From the cell containing the given text, extract its center point as (x, y) coordinate. 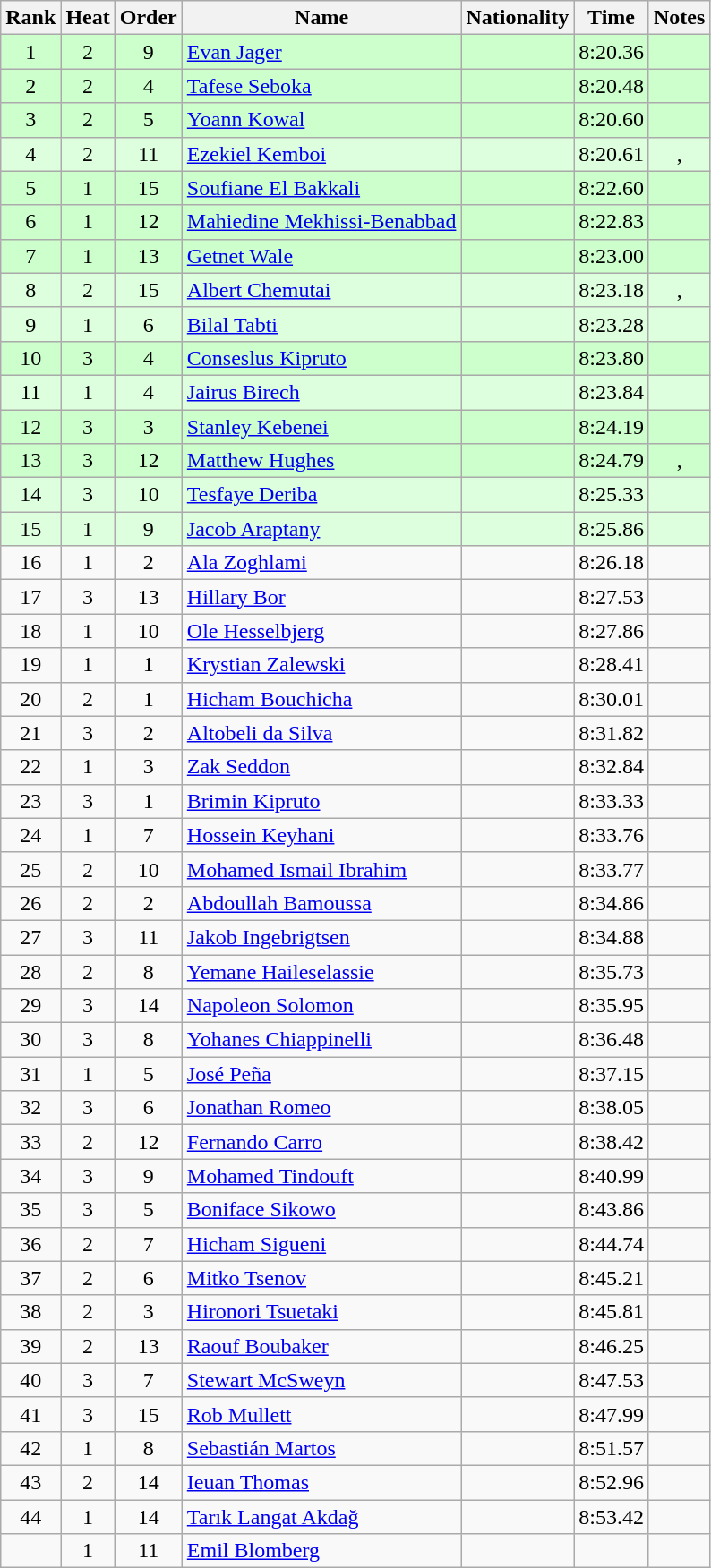
Emil Blomberg (321, 1551)
26 (30, 903)
8:47.99 (612, 1414)
37 (30, 1278)
22 (30, 767)
Hillary Bor (321, 597)
8:20.60 (612, 120)
8:25.33 (612, 495)
8:23.00 (612, 256)
8:34.88 (612, 937)
Sebastián Martos (321, 1448)
27 (30, 937)
8:45.21 (612, 1278)
Ala Zoghlami (321, 563)
34 (30, 1176)
8:30.01 (612, 699)
Hossein Keyhani (321, 835)
8:46.25 (612, 1346)
8:26.18 (612, 563)
8:43.86 (612, 1210)
8:33.76 (612, 835)
8:33.77 (612, 869)
8:53.42 (612, 1517)
Soufiane El Bakkali (321, 188)
8:23.28 (612, 324)
19 (30, 665)
8:33.33 (612, 801)
8:24.19 (612, 427)
Mitko Tsenov (321, 1278)
Boniface Sikowo (321, 1210)
40 (30, 1380)
36 (30, 1244)
Mohamed Ismail Ibrahim (321, 869)
Hironori Tsuetaki (321, 1312)
Jairus Birech (321, 392)
8:20.61 (612, 154)
Yohanes Chiappinelli (321, 1040)
8:32.84 (612, 767)
José Peña (321, 1074)
Jacob Araptany (321, 529)
8:23.80 (612, 358)
8:47.53 (612, 1380)
Bilal Tabti (321, 324)
33 (30, 1142)
8:22.83 (612, 222)
8:40.99 (612, 1176)
Notes (679, 18)
44 (30, 1517)
8:28.41 (612, 665)
Hicham Sigueni (321, 1244)
8:35.73 (612, 971)
8:34.86 (612, 903)
Mohamed Tindouft (321, 1176)
Stanley Kebenei (321, 427)
Getnet Wale (321, 256)
31 (30, 1074)
8:37.15 (612, 1074)
20 (30, 699)
8:35.95 (612, 1006)
Tarık Langat Akdağ (321, 1517)
Albert Chemutai (321, 290)
Zak Seddon (321, 767)
8:20.48 (612, 86)
32 (30, 1108)
Conseslus Kipruto (321, 358)
Stewart McSweyn (321, 1380)
8:38.05 (612, 1108)
Krystian Zalewski (321, 665)
Yemane Haileselassie (321, 971)
42 (30, 1448)
Fernando Carro (321, 1142)
Tafese Seboka (321, 86)
8:24.79 (612, 461)
8:27.86 (612, 631)
8:31.82 (612, 733)
Rank (30, 18)
Rob Mullett (321, 1414)
Ole Hesselbjerg (321, 631)
Napoleon Solomon (321, 1006)
25 (30, 869)
8:27.53 (612, 597)
8:45.81 (612, 1312)
Brimin Kipruto (321, 801)
30 (30, 1040)
17 (30, 597)
8:23.18 (612, 290)
8:51.57 (612, 1448)
35 (30, 1210)
16 (30, 563)
8:20.36 (612, 52)
38 (30, 1312)
Nationality (518, 18)
Order (149, 18)
Matthew Hughes (321, 461)
18 (30, 631)
8:44.74 (612, 1244)
Jonathan Romeo (321, 1108)
41 (30, 1414)
Heat (88, 18)
8:22.60 (612, 188)
Ieuan Thomas (321, 1482)
8:23.84 (612, 392)
Name (321, 18)
Raouf Boubaker (321, 1346)
Altobeli da Silva (321, 733)
Ezekiel Kemboi (321, 154)
28 (30, 971)
21 (30, 733)
8:52.96 (612, 1482)
Time (612, 18)
23 (30, 801)
Tesfaye Deriba (321, 495)
8:25.86 (612, 529)
43 (30, 1482)
Jakob Ingebrigtsen (321, 937)
Abdoullah Bamoussa (321, 903)
Hicham Bouchicha (321, 699)
29 (30, 1006)
8:38.42 (612, 1142)
Evan Jager (321, 52)
Yoann Kowal (321, 120)
39 (30, 1346)
24 (30, 835)
8:36.48 (612, 1040)
Mahiedine Mekhissi-Benabbad (321, 222)
